Detect which cell encompasses the target text, then output its [X, Y] center coordinate. 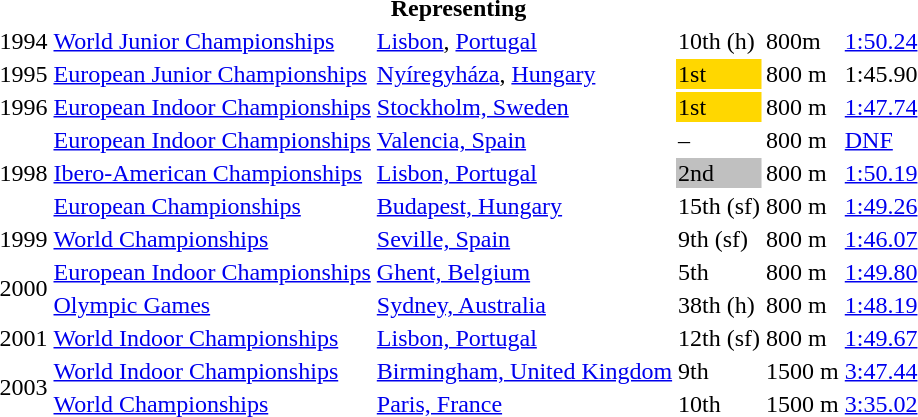
Birmingham, United Kingdom [524, 371]
Seville, Spain [524, 239]
– [720, 140]
2nd [720, 173]
5th [720, 272]
10th (h) [720, 41]
9th (sf) [720, 239]
Stockholm, Sweden [524, 107]
12th (sf) [720, 338]
European Junior Championships [212, 74]
Sydney, Australia [524, 305]
800m [803, 41]
World Championships [212, 239]
Ghent, Belgium [524, 272]
Ibero-American Championships [212, 173]
1500 m [803, 371]
World Junior Championships [212, 41]
Valencia, Spain [524, 140]
15th (sf) [720, 206]
Nyíregyháza, Hungary [524, 74]
European Championships [212, 206]
Olympic Games [212, 305]
Budapest, Hungary [524, 206]
9th [720, 371]
38th (h) [720, 305]
